Search for the cell housing the specified text and yield its (X, Y) center coordinate. 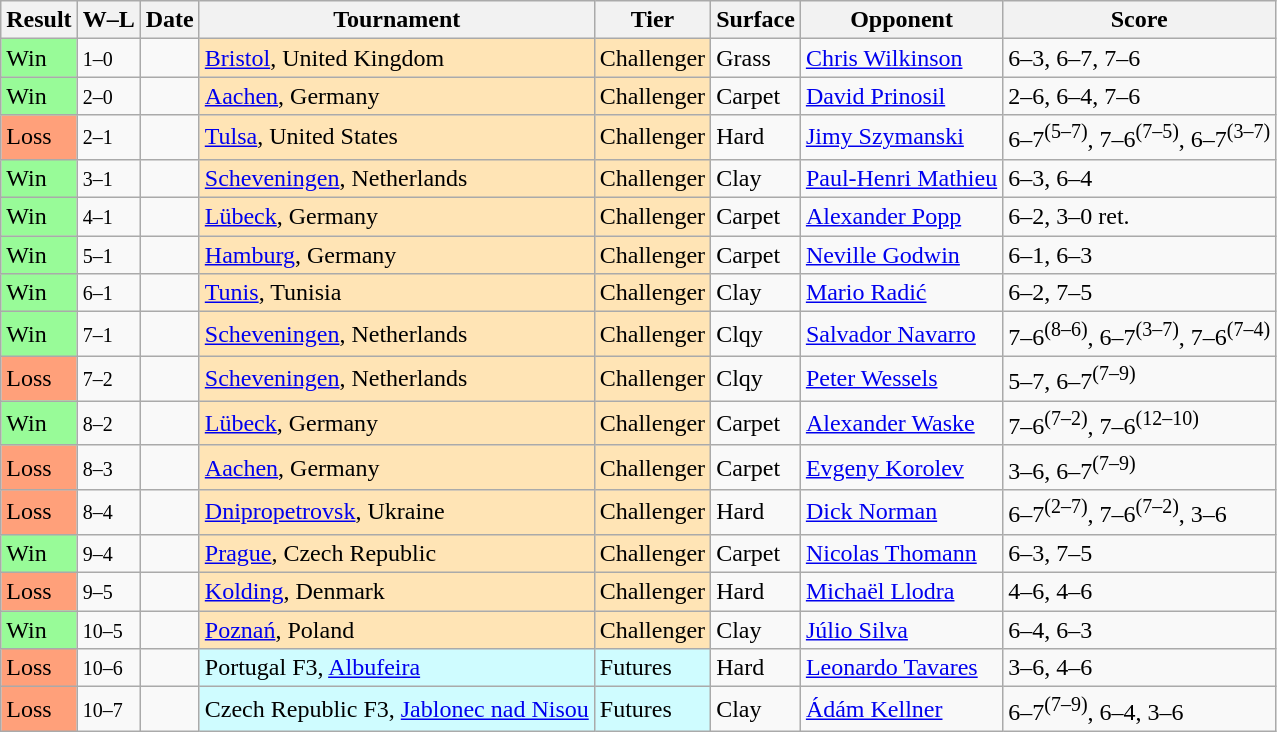
6–2, 3–0 ret. (1140, 217)
3–1 (108, 178)
Ádám Kellner (901, 710)
Bristol, United Kingdom (396, 58)
Alexander Waske (901, 424)
Tulsa, United States (396, 138)
8–4 (108, 512)
6–3, 6–4 (1140, 178)
5–7, 6–7(7–9) (1140, 378)
W–L (108, 20)
Prague, Czech Republic (396, 554)
Grass (756, 58)
Czech Republic F3, Jablonec nad Nisou (396, 710)
Michaël Llodra (901, 592)
10–7 (108, 710)
Salvador Navarro (901, 334)
10–6 (108, 668)
7–6(8–6), 6–7(3–7), 7–6(7–4) (1140, 334)
8–3 (108, 468)
Júlio Silva (901, 630)
Tier (652, 20)
3–6, 6–7(7–9) (1140, 468)
Tunis, Tunisia (396, 293)
David Prinosil (901, 96)
Neville Godwin (901, 255)
Hamburg, Germany (396, 255)
Kolding, Denmark (396, 592)
6–2, 7–5 (1140, 293)
6–7(7–9), 6–4, 3–6 (1140, 710)
7–6(7–2), 7–6(12–10) (1140, 424)
Mario Radić (901, 293)
8–2 (108, 424)
5–1 (108, 255)
Evgeny Korolev (901, 468)
6–4, 6–3 (1140, 630)
Dnipropetrovsk, Ukraine (396, 512)
Chris Wilkinson (901, 58)
6–3, 6–7, 7–6 (1140, 58)
6–7(5–7), 7–6(7–5), 6–7(3–7) (1140, 138)
6–1, 6–3 (1140, 255)
2–1 (108, 138)
9–5 (108, 592)
6–3, 7–5 (1140, 554)
1–0 (108, 58)
Surface (756, 20)
10–5 (108, 630)
4–1 (108, 217)
6–7(2–7), 7–6(7–2), 3–6 (1140, 512)
7–1 (108, 334)
4–6, 4–6 (1140, 592)
Date (170, 20)
Result (39, 20)
Portugal F3, Albufeira (396, 668)
3–6, 4–6 (1140, 668)
Peter Wessels (901, 378)
Leonardo Tavares (901, 668)
Alexander Popp (901, 217)
7–2 (108, 378)
Score (1140, 20)
2–6, 6–4, 7–6 (1140, 96)
Jimy Szymanski (901, 138)
9–4 (108, 554)
2–0 (108, 96)
Opponent (901, 20)
6–1 (108, 293)
Paul-Henri Mathieu (901, 178)
Poznań, Poland (396, 630)
Nicolas Thomann (901, 554)
Tournament (396, 20)
Dick Norman (901, 512)
